Identify which cell holds the provided text, then report its (X, Y) central coordinate. 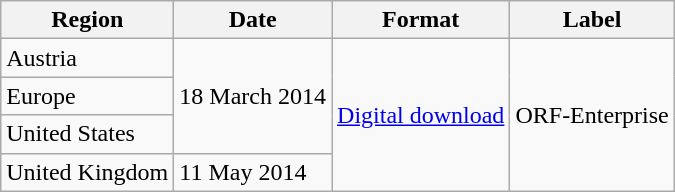
Format (421, 20)
18 March 2014 (253, 96)
11 May 2014 (253, 172)
Date (253, 20)
Europe (88, 96)
Region (88, 20)
Austria (88, 58)
United Kingdom (88, 172)
ORF-Enterprise (592, 115)
Digital download (421, 115)
Label (592, 20)
United States (88, 134)
